Pinpoint the cell where the given text exists, returning its (X, Y) midpoint coordinate. 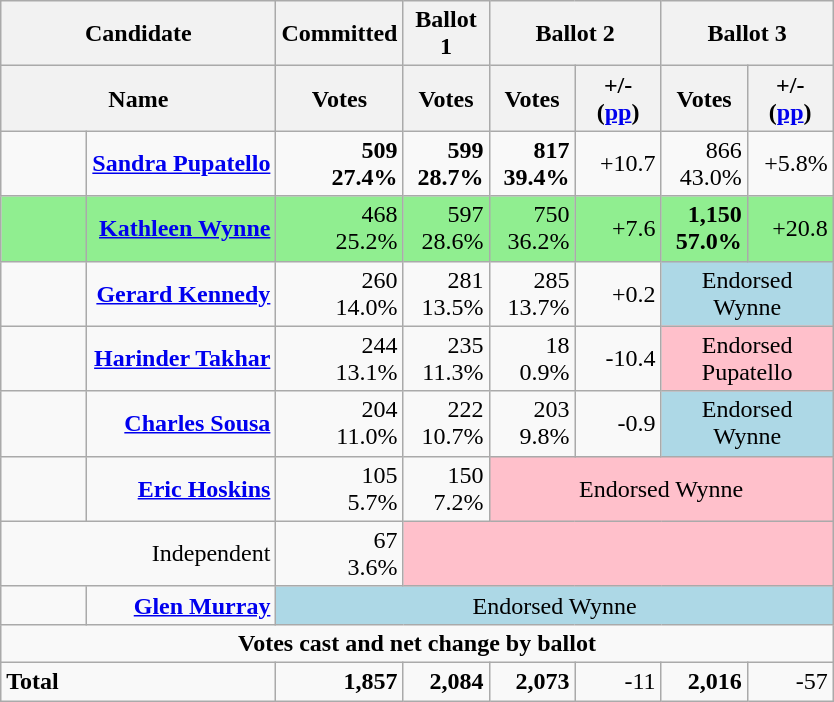
Ballot 2 (575, 34)
-0.9 (618, 424)
Candidate (138, 34)
75036.2% (532, 228)
2039.8% (532, 424)
2,084 (446, 681)
-11 (618, 681)
+7.6 (618, 228)
20411.0% (340, 424)
24413.1% (340, 358)
866 43.0% (704, 164)
28513.7% (532, 294)
-57 (790, 681)
Votes cast and net change by ballot (417, 643)
-10.4 (618, 358)
1,857 (340, 681)
22210.7% (446, 424)
1055.7% (340, 488)
46825.2% (340, 228)
1,15057.0% (704, 228)
+5.8% (790, 164)
59728.6% (446, 228)
28113.5% (446, 294)
Independent (138, 554)
Total (138, 681)
673.6% (340, 554)
Name (138, 98)
2,073 (532, 681)
59928.7% (446, 164)
1507.2% (446, 488)
Kathleen Wynne (182, 228)
50927.4% (340, 164)
23511.3% (446, 358)
81739.4% (532, 164)
Ballot 1 (446, 34)
Committed (340, 34)
Harinder Takhar (182, 358)
+10.7 (618, 164)
2,016 (704, 681)
Endorsed Pupatello (747, 358)
180.9% (532, 358)
Ballot 3 (747, 34)
Eric Hoskins (182, 488)
26014.0% (340, 294)
+0.2 (618, 294)
+20.8 (790, 228)
Sandra Pupatello (182, 164)
Gerard Kennedy (182, 294)
Charles Sousa (182, 424)
Glen Murray (182, 605)
